Return [x, y] of the center of cell containing provided text 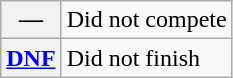
— [31, 20]
Did not finish [146, 58]
Did not compete [146, 20]
DNF [31, 58]
